Return the [X, Y] coordinate for the center point of the cell that contains the specified text.  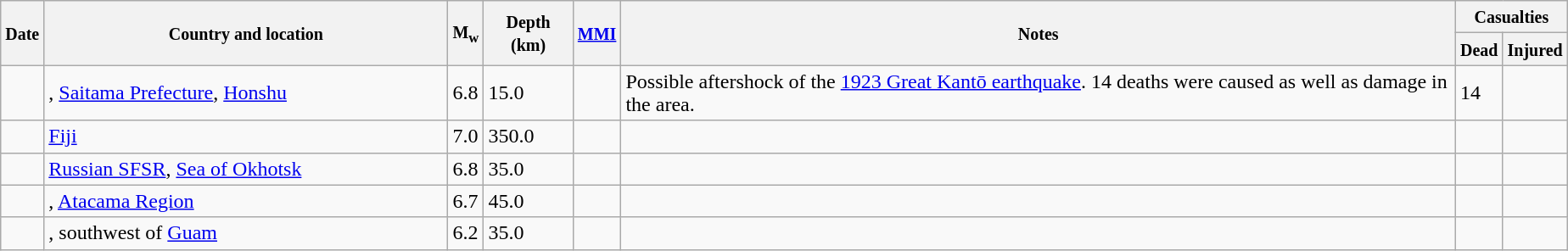
Country and location [246, 33]
, southwest of Guam [246, 233]
6.7 [466, 201]
Depth (km) [528, 33]
Dead [1479, 49]
Mw [466, 33]
Russian SFSR, Sea of Okhotsk [246, 169]
Injured [1535, 49]
, Saitama Prefecture, Honshu [246, 93]
Fiji [246, 137]
MMI [597, 33]
Date [22, 33]
, Atacama Region [246, 201]
14 [1479, 93]
15.0 [528, 93]
Casualties [1511, 17]
350.0 [528, 137]
45.0 [528, 201]
Possible aftershock of the 1923 Great Kantō earthquake. 14 deaths were caused as well as damage in the area. [1039, 93]
7.0 [466, 137]
Notes [1039, 33]
6.2 [466, 233]
